Output the (X, Y) coordinate of the center of the cell containing the given text.  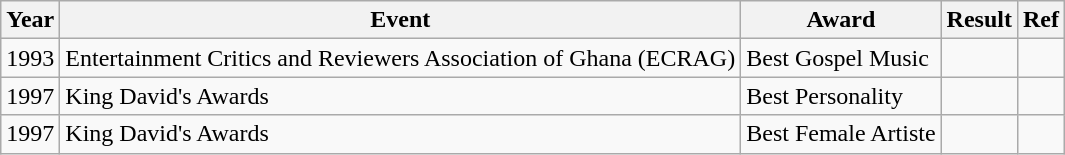
Best Personality (841, 96)
Award (841, 20)
Result (979, 20)
Best Female Artiste (841, 134)
Best Gospel Music (841, 58)
Year (30, 20)
Ref (1040, 20)
Event (400, 20)
Entertainment Critics and Reviewers Association of Ghana (ECRAG) (400, 58)
1993 (30, 58)
